Find where the given text appears and provide that cell's center as (x, y) coordinate. 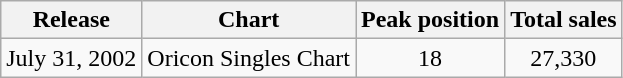
July 31, 2002 (72, 58)
27,330 (564, 58)
Peak position (430, 20)
18 (430, 58)
Total sales (564, 20)
Chart (249, 20)
Oricon Singles Chart (249, 58)
Release (72, 20)
